Locate the cell with the specified text and output its (x, y) center coordinate. 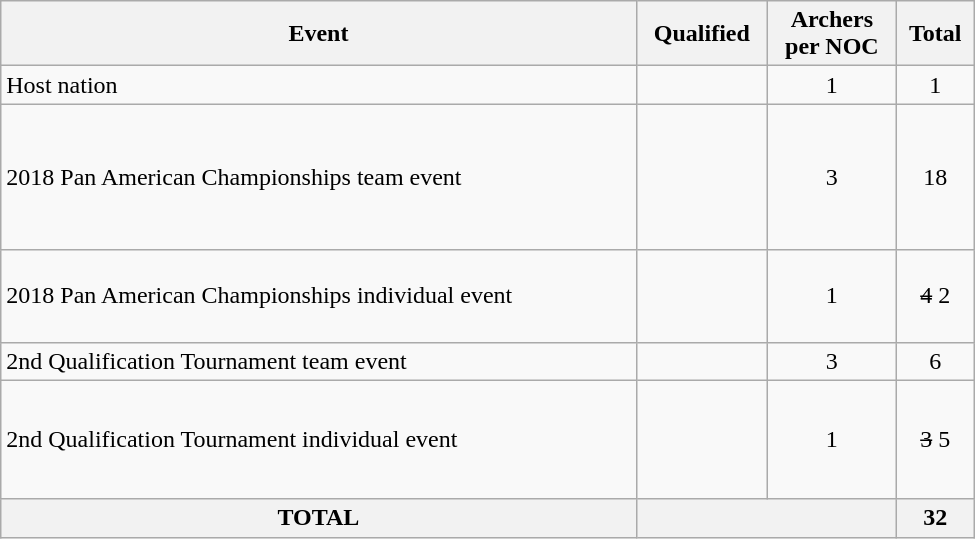
TOTAL (318, 518)
32 (935, 518)
Host nation (318, 85)
2nd Qualification Tournament team event (318, 361)
Archers per NOC (832, 34)
Event (318, 34)
18 (935, 177)
6 (935, 361)
Total (935, 34)
4 2 (935, 296)
Qualified (702, 34)
2018 Pan American Championships individual event (318, 296)
2nd Qualification Tournament individual event (318, 440)
2018 Pan American Championships team event (318, 177)
3 5 (935, 440)
